Identify which cell holds the provided text, then report its (X, Y) central coordinate. 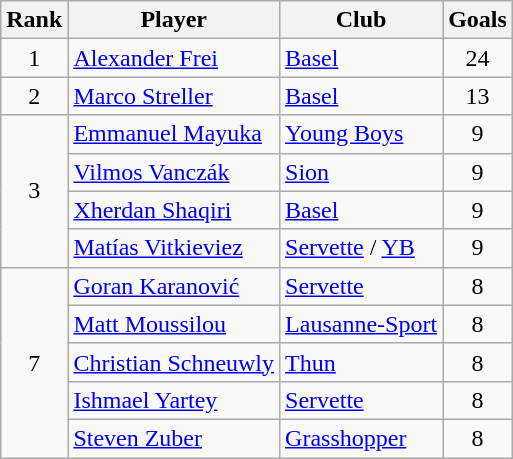
Servette / YB (362, 248)
Goals (478, 20)
7 (34, 362)
Emmanuel Mayuka (174, 134)
Grasshopper (362, 438)
Sion (362, 172)
Player (174, 20)
Christian Schneuwly (174, 362)
Matías Vitkieviez (174, 248)
Ishmael Yartey (174, 400)
Lausanne-Sport (362, 324)
Young Boys (362, 134)
2 (34, 96)
Steven Zuber (174, 438)
Club (362, 20)
3 (34, 191)
Matt Moussilou (174, 324)
Xherdan Shaqiri (174, 210)
Thun (362, 362)
Marco Streller (174, 96)
24 (478, 58)
13 (478, 96)
1 (34, 58)
Rank (34, 20)
Vilmos Vanczák (174, 172)
Goran Karanović (174, 286)
Alexander Frei (174, 58)
